Return (x, y) of the center of cell containing provided text 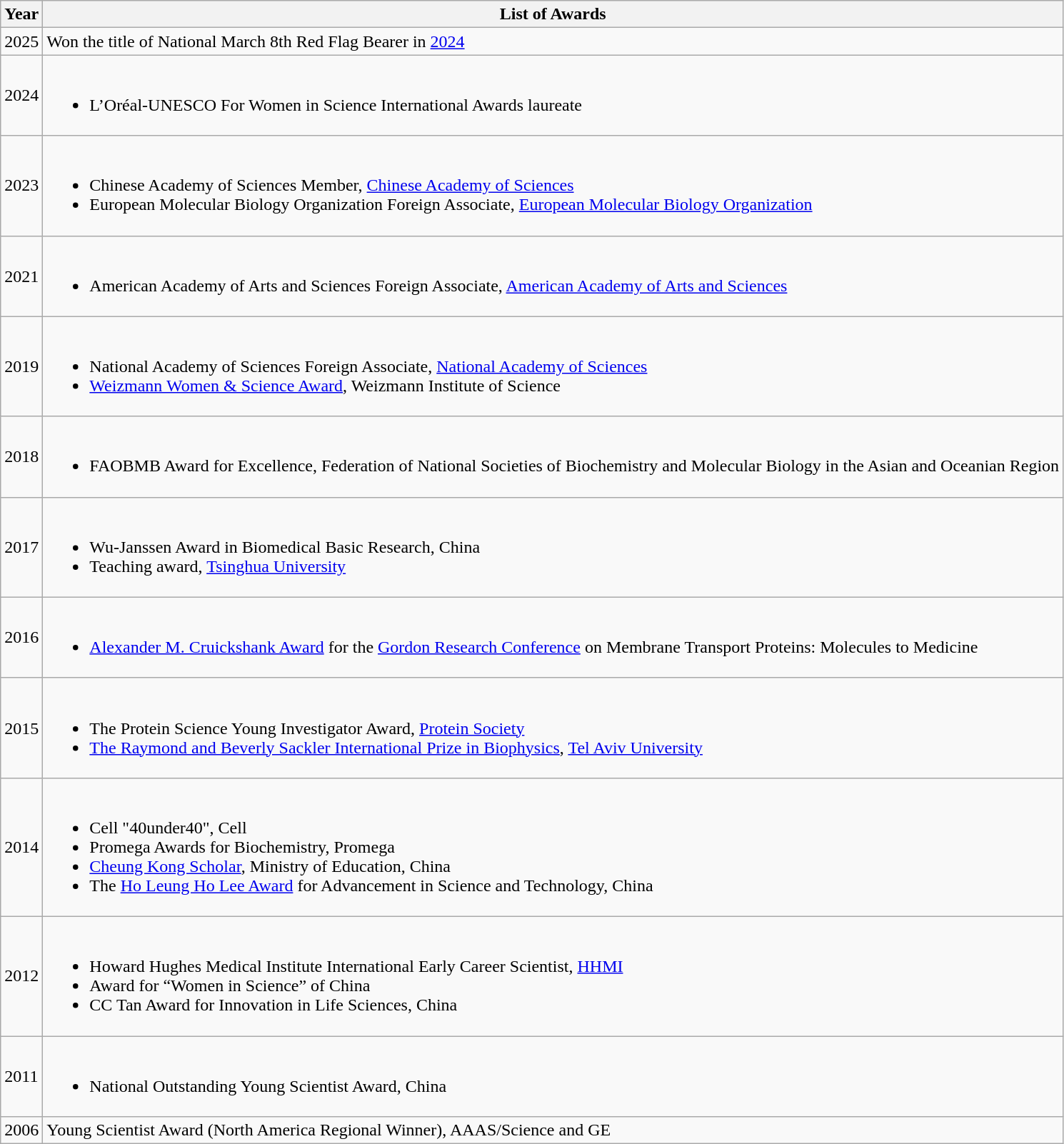
2006 (21, 1130)
2024 (21, 96)
2021 (21, 276)
2018 (21, 457)
L’Oréal-UNESCO For Women in Science International Awards laureate (553, 96)
American Academy of Arts and Sciences Foreign Associate, American Academy of Arts and Sciences (553, 276)
National Outstanding Young Scientist Award, China (553, 1075)
National Academy of Sciences Foreign Associate, National Academy of SciencesWeizmann Women & Science Award, Weizmann Institute of Science (553, 366)
Alexander M. Cruickshank Award for the Gordon Research Conference on Membrane Transport Proteins: Molecules to Medicine (553, 637)
2025 (21, 41)
Year (21, 14)
FAOBMB Award for Excellence, Federation of National Societies of Biochemistry and Molecular Biology in the Asian and Oceanian Region (553, 457)
2017 (21, 547)
2011 (21, 1075)
2014 (21, 847)
Young Scientist Award (North America Regional Winner), AAAS/Science and GE (553, 1130)
2015 (21, 728)
The Protein Science Young Investigator Award, Protein SocietyThe Raymond and Beverly Sackler International Prize in Biophysics, Tel Aviv University (553, 728)
2019 (21, 366)
Won the title of National March 8th Red Flag Bearer in 2024 (553, 41)
2016 (21, 637)
2023 (21, 186)
List of Awards (553, 14)
2012 (21, 975)
Wu-Janssen Award in Biomedical Basic Research, ChinaTeaching award, Tsinghua University (553, 547)
